Extract the (x, y) coordinate from the center of the cell holding the provided text.  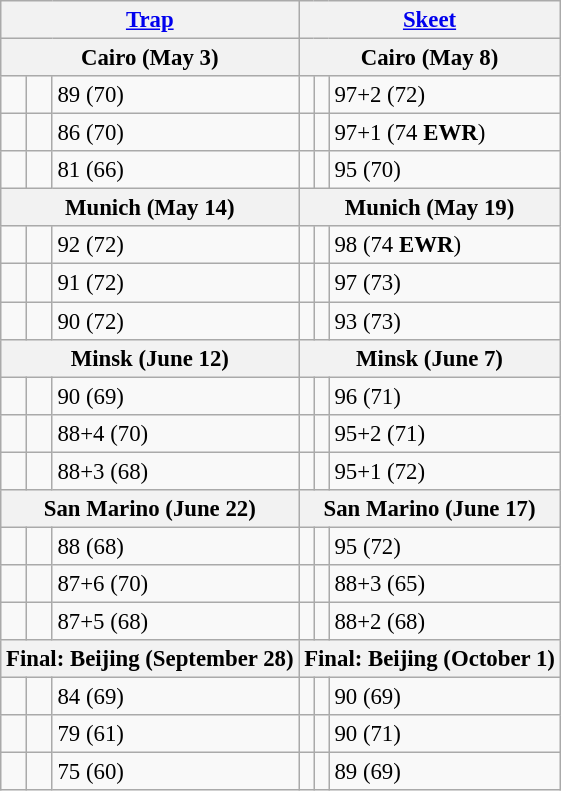
95 (72) (444, 546)
81 (66) (176, 170)
91 (72) (176, 283)
97 (73) (444, 283)
88+2 (68) (444, 621)
95 (70) (444, 170)
Munich (May 19) (430, 208)
Munich (May 14) (150, 208)
90 (71) (444, 734)
98 (74 EWR) (444, 245)
Final: Beijing (October 1) (430, 659)
89 (69) (444, 772)
Trap (150, 20)
86 (70) (176, 133)
79 (61) (176, 734)
88+3 (65) (444, 584)
84 (69) (176, 697)
88 (68) (176, 546)
90 (72) (176, 321)
San Marino (June 22) (150, 509)
Minsk (June 12) (150, 358)
Skeet (430, 20)
95+1 (72) (444, 471)
92 (72) (176, 245)
89 (70) (176, 95)
75 (60) (176, 772)
Cairo (May 8) (430, 58)
88+4 (70) (176, 433)
97+1 (74 EWR) (444, 133)
San Marino (June 17) (430, 509)
97+2 (72) (444, 95)
93 (73) (444, 321)
87+5 (68) (176, 621)
Minsk (June 7) (430, 358)
87+6 (70) (176, 584)
Final: Beijing (September 28) (150, 659)
88+3 (68) (176, 471)
Cairo (May 3) (150, 58)
95+2 (71) (444, 433)
96 (71) (444, 396)
